Output the [X, Y] coordinate of the center of the cell containing the given text.  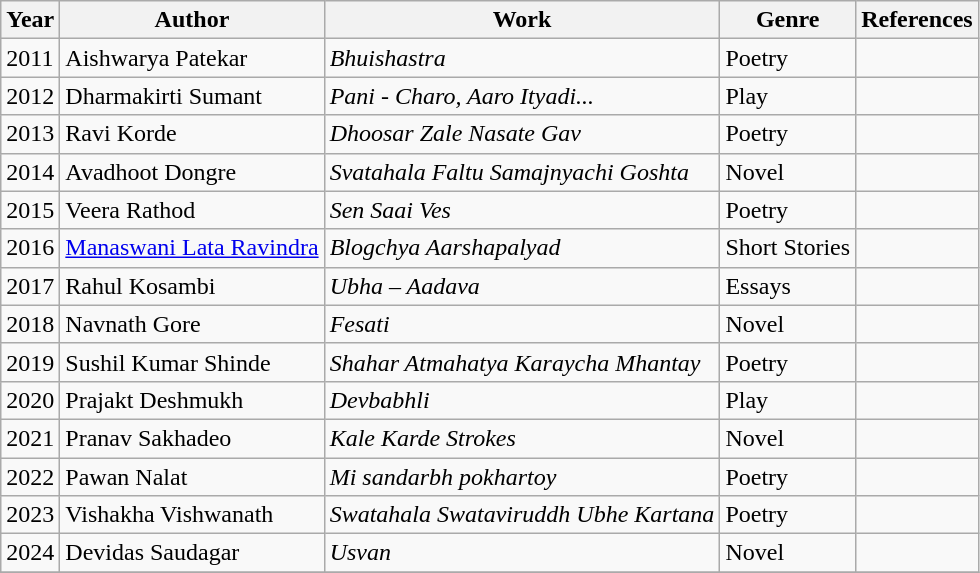
Shahar Atmahatya Karaycha Mhantay [522, 362]
Short Stories [788, 248]
Mi sandarbh pokhartoy [522, 477]
Avadhoot Dongre [192, 172]
Dharmakirti Sumant [192, 96]
2023 [30, 515]
2024 [30, 553]
2022 [30, 477]
Pani - Charo, Aaro Ityadi... [522, 96]
Bhuishastra [522, 58]
Year [30, 20]
Manaswani Lata Ravindra [192, 248]
Essays [788, 286]
Pawan Nalat [192, 477]
2016 [30, 248]
2019 [30, 362]
Ubha – Aadava [522, 286]
Blogchya Aarshapalyad [522, 248]
Vishakha Vishwanath [192, 515]
Devbabhli [522, 400]
2021 [30, 438]
Prajakt Deshmukh [192, 400]
Sushil Kumar Shinde [192, 362]
Rahul Kosambi [192, 286]
Svatahala Faltu Samajnyachi Goshta [522, 172]
2018 [30, 324]
Swatahala Swataviruddh Ubhe Kartana [522, 515]
Work [522, 20]
2011 [30, 58]
2012 [30, 96]
Author [192, 20]
2014 [30, 172]
References [918, 20]
Devidas Saudagar [192, 553]
Usvan [522, 553]
2015 [30, 210]
2017 [30, 286]
Dhoosar Zale Nasate Gav [522, 134]
Fesati [522, 324]
Navnath Gore [192, 324]
Veera Rathod [192, 210]
Ravi Korde [192, 134]
Aishwarya Patekar [192, 58]
Sen Saai Ves [522, 210]
Genre [788, 20]
2013 [30, 134]
Pranav Sakhadeo [192, 438]
2020 [30, 400]
Kale Karde Strokes [522, 438]
